Provide the [x, y] coordinate of the cell's center where the given text is located.  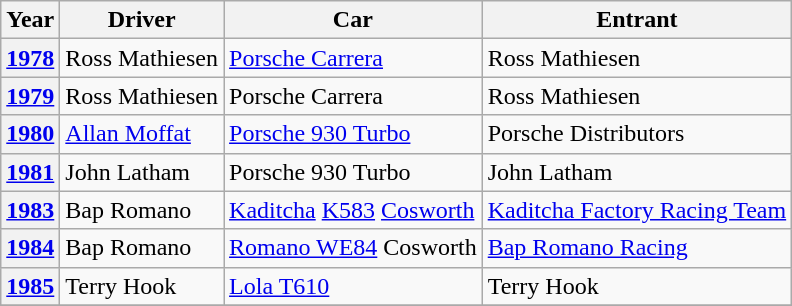
1984 [30, 248]
Kaditcha K583 Cosworth [354, 210]
Lola T610 [354, 286]
1983 [30, 210]
Romano WE84 Cosworth [354, 248]
1985 [30, 286]
1980 [30, 134]
1978 [30, 58]
Kaditcha Factory Racing Team [637, 210]
Driver [142, 20]
Allan Moffat [142, 134]
Bap Romano Racing [637, 248]
1981 [30, 172]
Entrant [637, 20]
Car [354, 20]
Porsche Distributors [637, 134]
Year [30, 20]
1979 [30, 96]
